Capture the cell that displays the provided text and extract its (x, y) central coordinate. 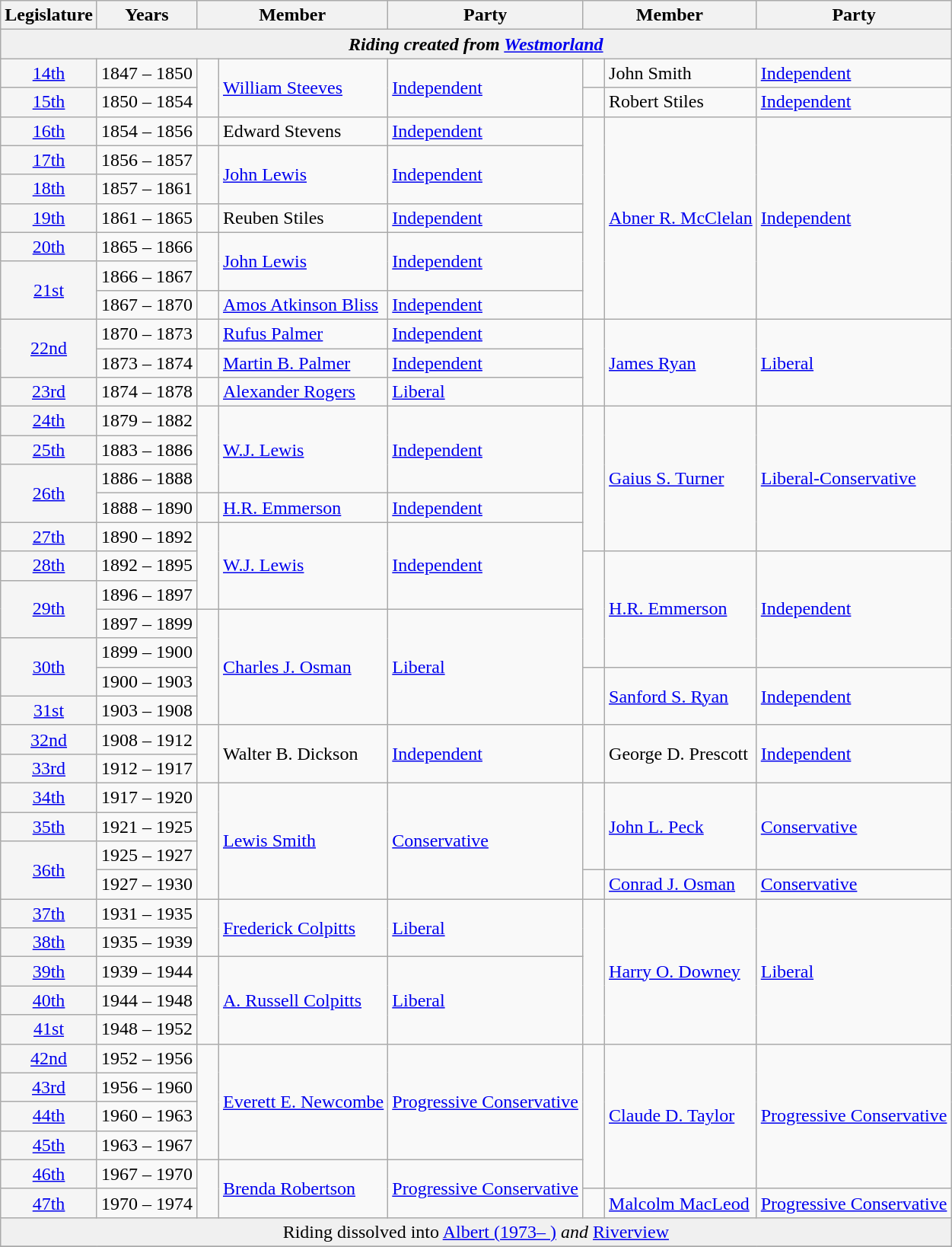
1960 – 1963 (146, 1116)
34th (49, 797)
43rd (49, 1087)
27th (49, 537)
16th (49, 131)
1903 – 1908 (146, 710)
40th (49, 1000)
1900 – 1903 (146, 681)
James Ryan (681, 362)
1879 – 1882 (146, 421)
1908 – 1912 (146, 739)
36th (49, 870)
John Smith (681, 73)
1854 – 1856 (146, 131)
1874 – 1878 (146, 392)
35th (49, 826)
1896 – 1897 (146, 595)
1865 – 1866 (146, 247)
1921 – 1925 (146, 826)
A. Russell Colpitts (303, 1000)
14th (49, 73)
15th (49, 102)
Liberal-Conservative (854, 479)
Riding created from Westmorland (476, 44)
1899 – 1900 (146, 652)
1867 – 1870 (146, 305)
Malcolm MacLeod (681, 1203)
Edward Stevens (303, 131)
1873 – 1874 (146, 363)
Gaius S. Turner (681, 479)
Years (146, 15)
1847 – 1850 (146, 73)
1897 – 1899 (146, 623)
22nd (49, 348)
John L. Peck (681, 826)
1857 – 1861 (146, 189)
1956 – 1960 (146, 1087)
Sanford S. Ryan (681, 696)
Abner R. McClelan (681, 218)
21st (49, 290)
38th (49, 942)
1861 – 1865 (146, 218)
37th (49, 914)
1931 – 1935 (146, 914)
39th (49, 971)
1886 – 1888 (146, 479)
Alexander Rogers (303, 392)
44th (49, 1116)
42nd (49, 1058)
41st (49, 1029)
1967 – 1970 (146, 1174)
1939 – 1944 (146, 971)
William Steeves (303, 88)
45th (49, 1145)
Frederick Colpitts (303, 928)
1892 – 1895 (146, 566)
Brenda Robertson (303, 1188)
Amos Atkinson Bliss (303, 305)
30th (49, 667)
1856 – 1857 (146, 160)
Martin B. Palmer (303, 363)
Charles J. Osman (303, 667)
1888 – 1890 (146, 508)
17th (49, 160)
19th (49, 218)
1925 – 1927 (146, 856)
1883 – 1886 (146, 450)
1944 – 1948 (146, 1000)
29th (49, 609)
1935 – 1939 (146, 942)
Reuben Stiles (303, 218)
1890 – 1892 (146, 537)
47th (49, 1203)
18th (49, 189)
Rufus Palmer (303, 333)
Harry O. Downey (681, 971)
Everett E. Newcombe (303, 1102)
1927 – 1930 (146, 885)
1870 – 1873 (146, 333)
32nd (49, 739)
24th (49, 421)
31st (49, 710)
46th (49, 1174)
1917 – 1920 (146, 797)
1952 – 1956 (146, 1058)
23rd (49, 392)
25th (49, 450)
28th (49, 566)
Riding dissolved into Albert (1973– ) and Riverview (476, 1232)
33rd (49, 768)
Lewis Smith (303, 840)
Claude D. Taylor (681, 1116)
20th (49, 247)
1970 – 1974 (146, 1203)
Walter B. Dickson (303, 754)
26th (49, 493)
1912 – 1917 (146, 768)
1948 – 1952 (146, 1029)
1850 – 1854 (146, 102)
Conrad J. Osman (681, 885)
1963 – 1967 (146, 1145)
1866 – 1867 (146, 276)
Legislature (49, 15)
Robert Stiles (681, 102)
George D. Prescott (681, 754)
